Scan for the cell matching the given text and deliver its [x, y] coordinate at center. 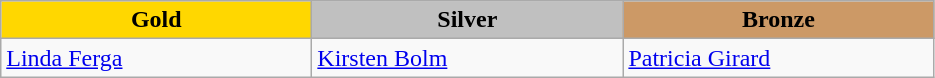
Bronze [778, 20]
Linda Ferga [156, 58]
Kirsten Bolm [468, 58]
Patricia Girard [778, 58]
Silver [468, 20]
Gold [156, 20]
